Provide the [X, Y] coordinate of the cell's center where the given text is located.  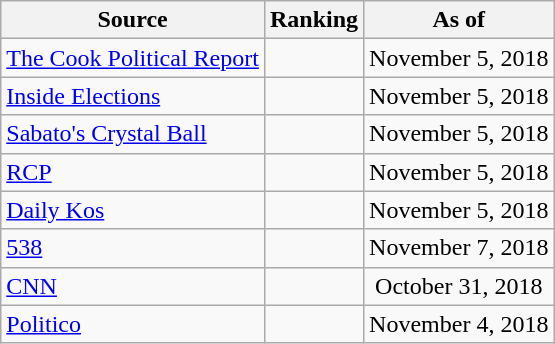
As of [459, 20]
Inside Elections [133, 96]
CNN [133, 286]
Politico [133, 324]
RCP [133, 172]
538 [133, 248]
November 4, 2018 [459, 324]
October 31, 2018 [459, 286]
Sabato's Crystal Ball [133, 134]
Source [133, 20]
Daily Kos [133, 210]
Ranking [314, 20]
November 7, 2018 [459, 248]
The Cook Political Report [133, 58]
